Provide the [x, y] coordinate of the cell's center where the given text is located.  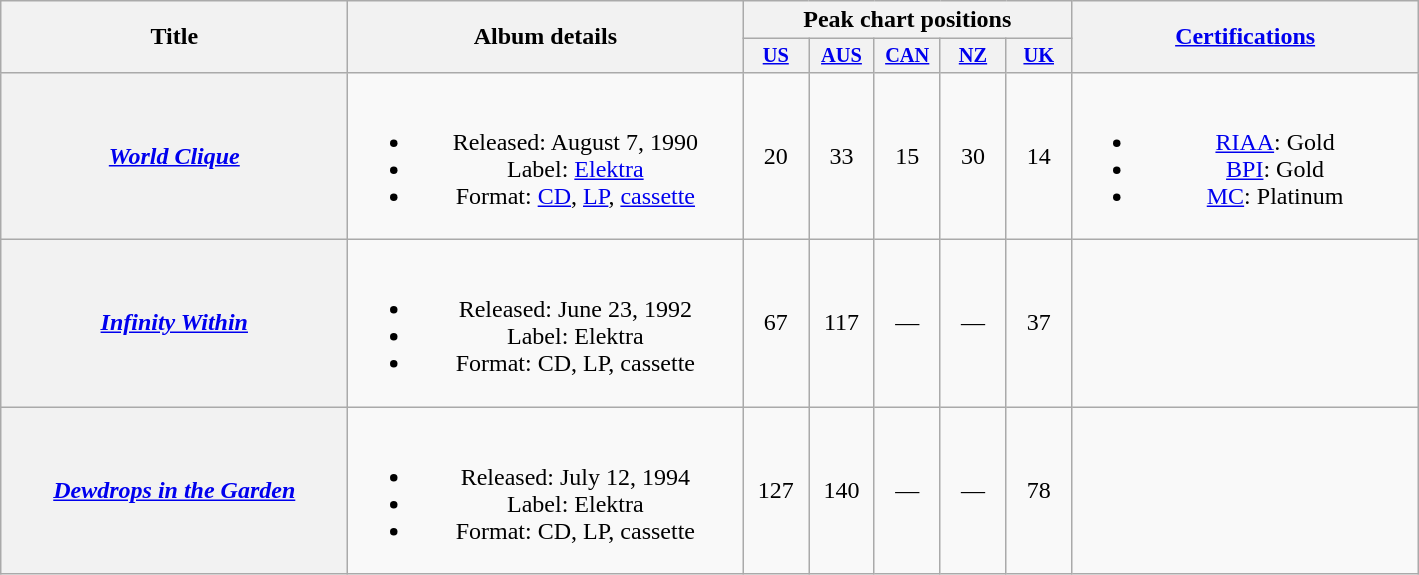
Released: August 7, 1990Label: ElektraFormat: CD, LP, cassette [546, 156]
20 [776, 156]
CAN [907, 56]
140 [842, 490]
78 [1039, 490]
14 [1039, 156]
33 [842, 156]
30 [973, 156]
NZ [973, 56]
37 [1039, 324]
UK [1039, 56]
Album details [546, 37]
Released: June 23, 1992Label: ElektraFormat: CD, LP, cassette [546, 324]
Infinity Within [174, 324]
Certifications [1246, 37]
RIAA: GoldBPI: GoldMC: Platinum [1246, 156]
15 [907, 156]
117 [842, 324]
Title [174, 37]
Peak chart positions [908, 20]
AUS [842, 56]
World Clique [174, 156]
US [776, 56]
67 [776, 324]
127 [776, 490]
Released: July 12, 1994Label: ElektraFormat: CD, LP, cassette [546, 490]
Dewdrops in the Garden [174, 490]
